Return the (X, Y) coordinate for the center point of the cell that contains the specified text.  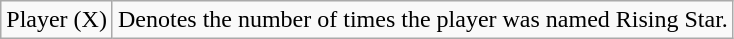
Player (X) (57, 20)
Denotes the number of times the player was named Rising Star. (422, 20)
